For the text-containing cell, return its midpoint in [x, y] coordinate format. 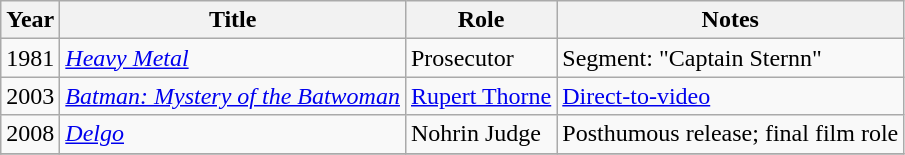
Notes [730, 20]
Heavy Metal [233, 58]
Segment: "Captain Sternn" [730, 58]
Prosecutor [480, 58]
Nohrin Judge [480, 134]
Batman: Mystery of the Batwoman [233, 96]
Delgo [233, 134]
2003 [30, 96]
2008 [30, 134]
Direct-to-video [730, 96]
Title [233, 20]
Role [480, 20]
1981 [30, 58]
Posthumous release; final film role [730, 134]
Year [30, 20]
Rupert Thorne [480, 96]
